Scan for the cell matching the given text and deliver its (X, Y) coordinate at center. 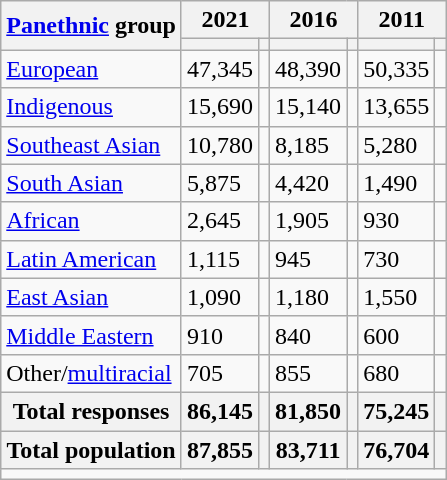
Middle Eastern (92, 335)
2011 (402, 20)
Total responses (92, 411)
15,140 (308, 107)
680 (396, 373)
13,655 (396, 107)
81,850 (308, 411)
5,875 (220, 183)
African (92, 221)
10,780 (220, 145)
1,115 (220, 259)
Latin American (92, 259)
2016 (314, 20)
1,905 (308, 221)
8,185 (308, 145)
75,245 (396, 411)
730 (396, 259)
855 (308, 373)
1,180 (308, 297)
48,390 (308, 69)
2,645 (220, 221)
Southeast Asian (92, 145)
86,145 (220, 411)
Indigenous (92, 107)
47,345 (220, 69)
2021 (225, 20)
East Asian (92, 297)
Other/multiracial (92, 373)
South Asian (92, 183)
4,420 (308, 183)
1,090 (220, 297)
Panethnic group (92, 26)
87,855 (220, 449)
910 (220, 335)
930 (396, 221)
Total population (92, 449)
600 (396, 335)
1,550 (396, 297)
European (92, 69)
76,704 (396, 449)
945 (308, 259)
840 (308, 335)
705 (220, 373)
15,690 (220, 107)
50,335 (396, 69)
5,280 (396, 145)
83,711 (308, 449)
1,490 (396, 183)
